Output the (x, y) coordinate of the center of the cell containing the given text.  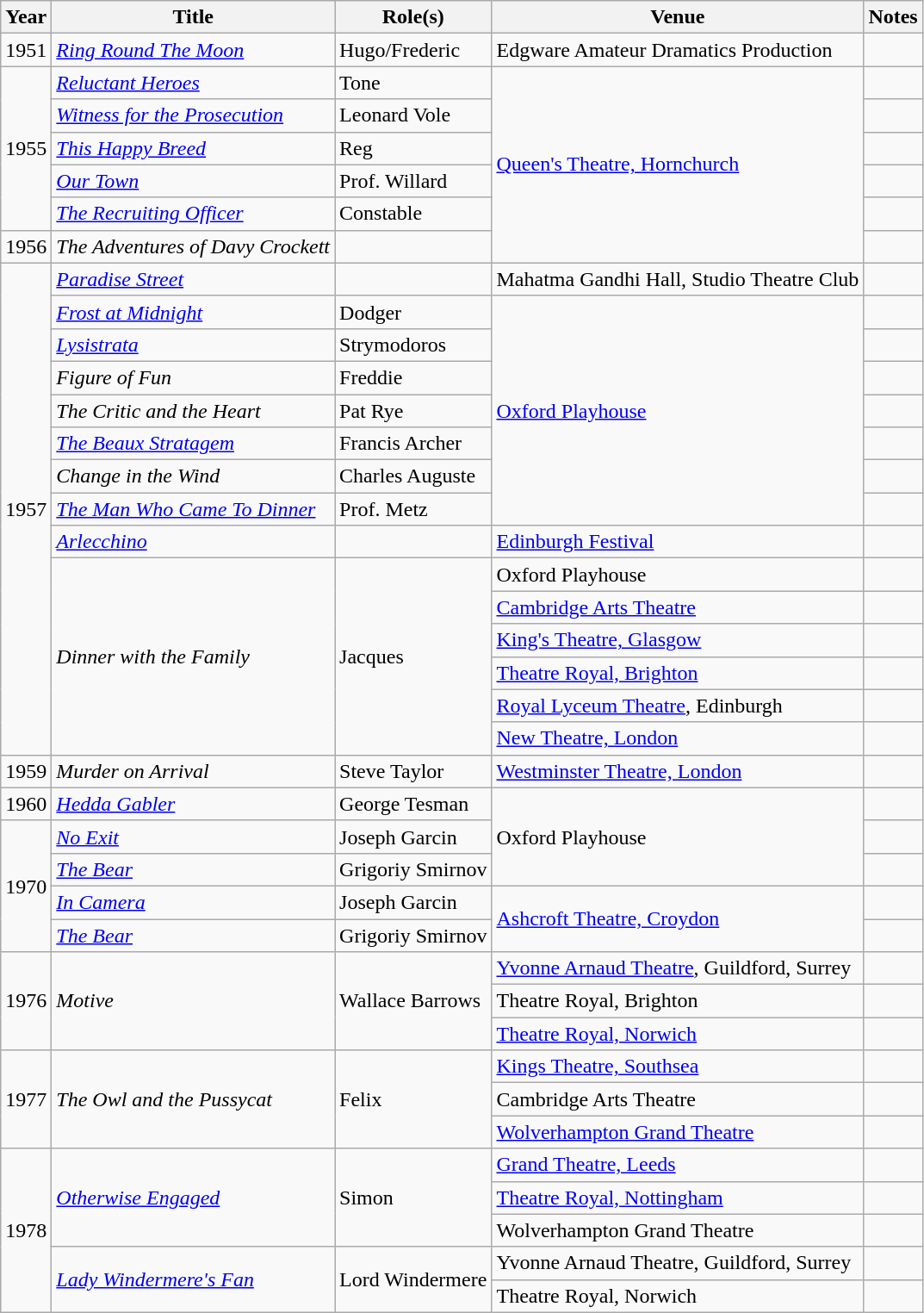
Hedda Gabler (193, 804)
1970 (26, 886)
Lord Windermere (413, 1279)
Reluctant Heroes (193, 83)
Constable (413, 214)
In Camera (193, 902)
Theatre Royal, Nottingham (678, 1198)
1960 (26, 804)
No Exit (193, 837)
Royal Lyceum Theatre, Edinburgh (678, 706)
Steve Taylor (413, 771)
Paradise Street (193, 279)
Lady Windermere's Fan (193, 1279)
Reg (413, 148)
The Recruiting Officer (193, 214)
Change in the Wind (193, 476)
1956 (26, 246)
Motive (193, 1001)
Witness for the Prosecution (193, 115)
Prof. Metz (413, 509)
Kings Theatre, Southsea (678, 1067)
Our Town (193, 181)
1955 (26, 148)
Year (26, 17)
George Tesman (413, 804)
Simon (413, 1198)
This Happy Breed (193, 148)
Mahatma Gandhi Hall, Studio Theatre Club (678, 279)
1976 (26, 1001)
Westminster Theatre, London (678, 771)
1959 (26, 771)
Freddie (413, 377)
Edgware Amateur Dramatics Production (678, 50)
The Critic and the Heart (193, 411)
1957 (26, 508)
Felix (413, 1099)
1951 (26, 50)
The Man Who Came To Dinner (193, 509)
Grand Theatre, Leeds (678, 1165)
Role(s) (413, 17)
1978 (26, 1230)
Venue (678, 17)
The Owl and the Pussycat (193, 1099)
Ring Round The Moon (193, 50)
Notes (893, 17)
Strymodoros (413, 345)
The Adventures of Davy Crockett (193, 246)
Charles Auguste (413, 476)
Edinburgh Festival (678, 542)
Leonard Vole (413, 115)
Ashcroft Theatre, Croydon (678, 918)
Jacques (413, 656)
Prof. Willard (413, 181)
The Beaux Stratagem (193, 444)
Figure of Fun (193, 377)
New Theatre, London (678, 738)
Arlecchino (193, 542)
Otherwise Engaged (193, 1198)
Murder on Arrival (193, 771)
Queen's Theatre, Hornchurch (678, 165)
Tone (413, 83)
Dodger (413, 312)
Wallace Barrows (413, 1001)
Dinner with the Family (193, 656)
Title (193, 17)
Lysistrata (193, 345)
1977 (26, 1099)
King's Theatre, Glasgow (678, 640)
Pat Rye (413, 411)
Frost at Midnight (193, 312)
Francis Archer (413, 444)
Hugo/Frederic (413, 50)
